Detect which cell encompasses the target text, then output its (X, Y) center coordinate. 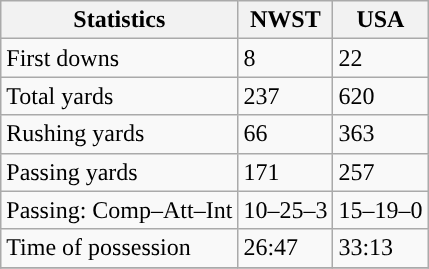
Time of possession (120, 248)
363 (380, 134)
NWST (286, 20)
26:47 (286, 248)
Total yards (120, 96)
257 (380, 172)
620 (380, 96)
171 (286, 172)
237 (286, 96)
22 (380, 58)
33:13 (380, 248)
USA (380, 20)
Statistics (120, 20)
Rushing yards (120, 134)
15–19–0 (380, 210)
Passing yards (120, 172)
66 (286, 134)
First downs (120, 58)
10–25–3 (286, 210)
8 (286, 58)
Passing: Comp–Att–Int (120, 210)
